Output the (x, y) coordinate of the center of the cell containing the given text.  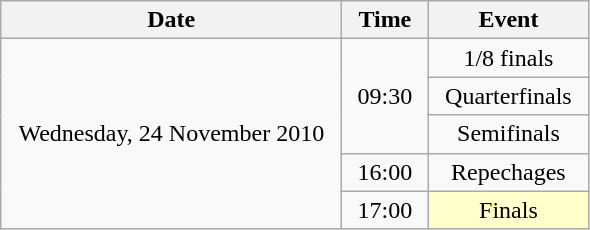
Date (172, 20)
Wednesday, 24 November 2010 (172, 134)
1/8 finals (508, 58)
17:00 (385, 210)
Event (508, 20)
Repechages (508, 172)
Semifinals (508, 134)
09:30 (385, 96)
Time (385, 20)
Finals (508, 210)
16:00 (385, 172)
Quarterfinals (508, 96)
